Scan for the cell matching the given text and deliver its [X, Y] coordinate at center. 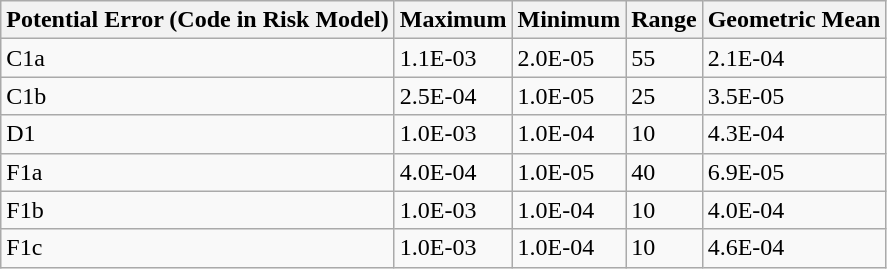
F1a [198, 172]
F1c [198, 248]
2.1E-04 [794, 58]
Potential Error (Code in Risk Model) [198, 20]
25 [664, 96]
Range [664, 20]
Minimum [569, 20]
Geometric Mean [794, 20]
6.9E-05 [794, 172]
3.5E-05 [794, 96]
2.0E-05 [569, 58]
2.5E-04 [453, 96]
C1a [198, 58]
C1b [198, 96]
F1b [198, 210]
4.6E-04 [794, 248]
55 [664, 58]
1.1E-03 [453, 58]
40 [664, 172]
Maximum [453, 20]
4.3E-04 [794, 134]
D1 [198, 134]
